Return the (x, y) coordinate for the center point of the cell that contains the specified text.  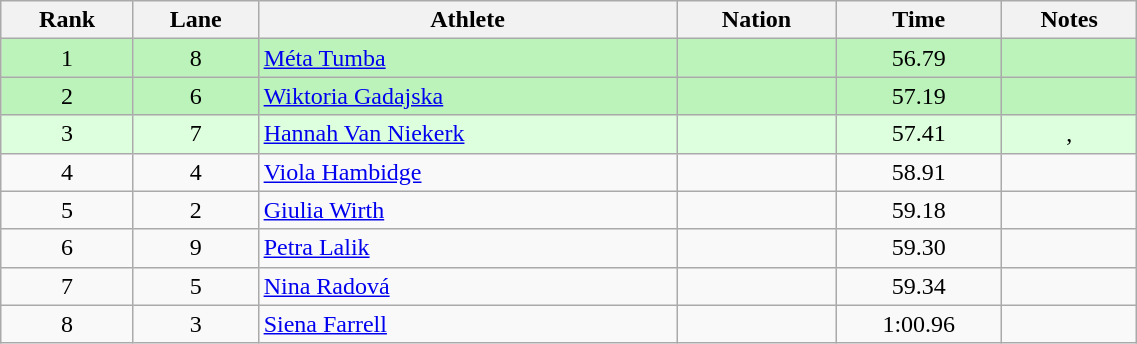
Giulia Wirth (468, 210)
1:00.96 (919, 324)
58.91 (919, 172)
57.41 (919, 134)
Wiktoria Gadajska (468, 96)
Siena Farrell (468, 324)
Time (919, 20)
Petra Lalik (468, 248)
57.19 (919, 96)
Lane (196, 20)
59.30 (919, 248)
59.34 (919, 286)
Méta Tumba (468, 58)
Notes (1070, 20)
Hannah Van Niekerk (468, 134)
1 (68, 58)
Rank (68, 20)
9 (196, 248)
, (1070, 134)
Nina Radová (468, 286)
56.79 (919, 58)
Athlete (468, 20)
59.18 (919, 210)
Nation (756, 20)
Viola Hambidge (468, 172)
